Find where the given text appears and provide that cell's center as (X, Y) coordinate. 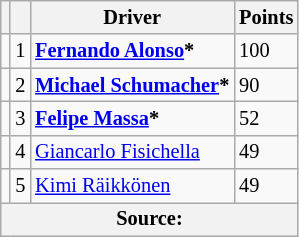
90 (266, 85)
Felipe Massa* (132, 118)
Source: (150, 219)
100 (266, 51)
2 (20, 85)
Fernando Alonso* (132, 51)
Michael Schumacher* (132, 85)
Kimi Räikkönen (132, 186)
52 (266, 118)
Points (266, 17)
5 (20, 186)
1 (20, 51)
Giancarlo Fisichella (132, 152)
Driver (132, 17)
3 (20, 118)
4 (20, 152)
